Find where the given text appears and provide that cell's center as (x, y) coordinate. 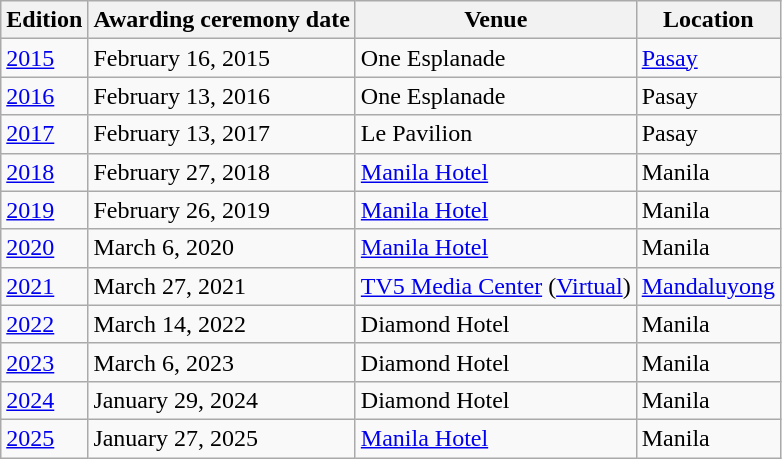
2021 (44, 286)
2025 (44, 438)
Le Pavilion (496, 134)
February 27, 2018 (222, 172)
Location (708, 20)
January 27, 2025 (222, 438)
February 26, 2019 (222, 210)
March 6, 2020 (222, 248)
2023 (44, 362)
Mandaluyong (708, 286)
2017 (44, 134)
March 14, 2022 (222, 324)
2015 (44, 58)
2024 (44, 400)
Awarding ceremony date (222, 20)
2022 (44, 324)
January 29, 2024 (222, 400)
2016 (44, 96)
February 13, 2016 (222, 96)
February 13, 2017 (222, 134)
2020 (44, 248)
TV5 Media Center (Virtual) (496, 286)
February 16, 2015 (222, 58)
Venue (496, 20)
2018 (44, 172)
2019 (44, 210)
March 27, 2021 (222, 286)
March 6, 2023 (222, 362)
Edition (44, 20)
